Scan for the cell matching the given text and deliver its [x, y] coordinate at center. 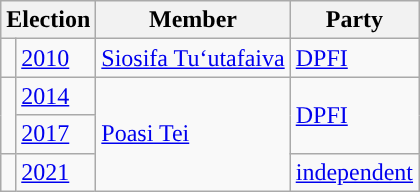
Party [354, 20]
Poasi Tei [193, 134]
2017 [56, 134]
2010 [56, 58]
Member [193, 20]
Election [48, 20]
2021 [56, 172]
Siosifa Tuʻutafaiva [193, 58]
independent [354, 172]
2014 [56, 96]
